Locate the cell with the specified text and output its (x, y) center coordinate. 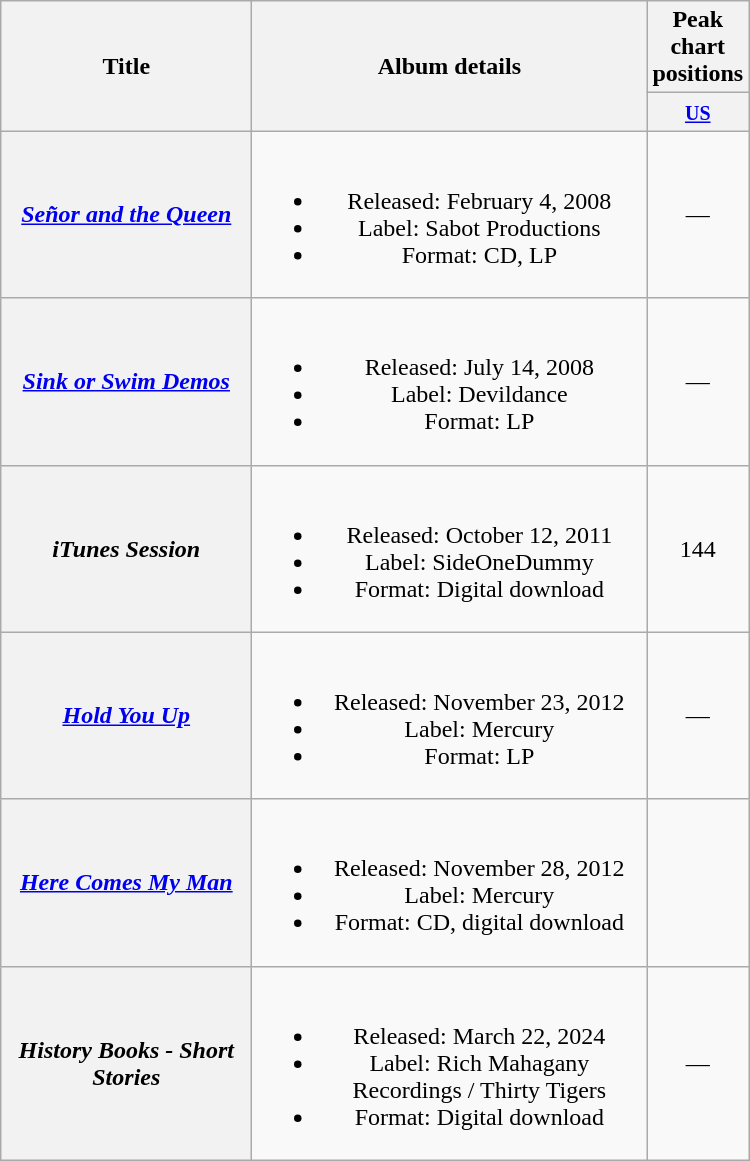
Peak chart positions (698, 47)
iTunes Session (126, 548)
Sink or Swim Demos (126, 382)
Released: February 4, 2008Label: Sabot ProductionsFormat: CD, LP (450, 214)
Released: March 22, 2024Label: Rich Mahagany Recordings / Thirty TigersFormat: Digital download (450, 1063)
Hold You Up (126, 716)
144 (698, 548)
Released: July 14, 2008Label: DevildanceFormat: LP (450, 382)
US (698, 112)
Here Comes My Man (126, 882)
Title (126, 66)
Released: November 23, 2012Label: MercuryFormat: LP (450, 716)
Album details (450, 66)
Released: November 28, 2012Label: MercuryFormat: CD, digital download (450, 882)
History Books - Short Stories (126, 1063)
Released: October 12, 2011Label: SideOneDummyFormat: Digital download (450, 548)
Señor and the Queen (126, 214)
